Return the (x, y) coordinate for the center point of the cell that contains the specified text.  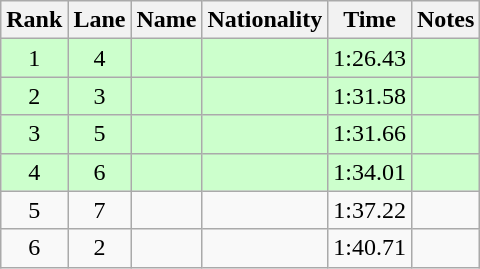
Rank (34, 20)
Time (370, 20)
Lane (100, 20)
1:31.66 (370, 134)
Notes (445, 20)
Name (166, 20)
1:26.43 (370, 58)
Nationality (265, 20)
1:40.71 (370, 248)
1:31.58 (370, 96)
1:34.01 (370, 172)
7 (100, 210)
1 (34, 58)
1:37.22 (370, 210)
